Detect which cell encompasses the target text, then output its [X, Y] center coordinate. 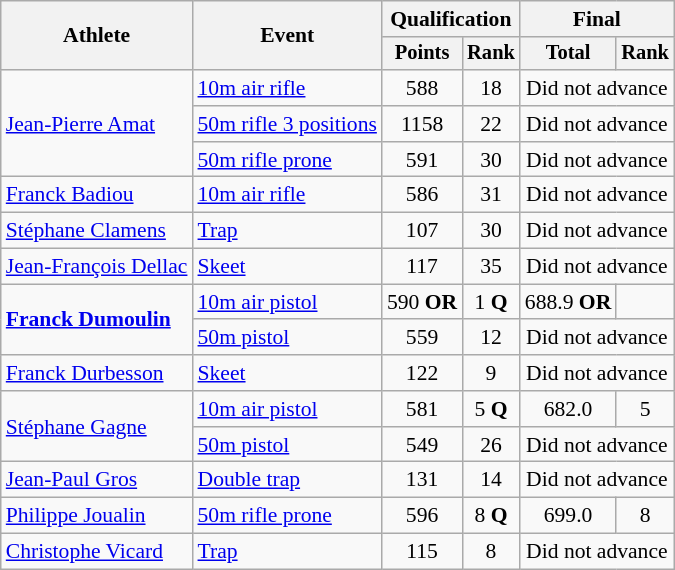
1 Q [491, 302]
559 [422, 338]
1158 [422, 124]
22 [491, 124]
Philippe Joualin [97, 516]
Franck Dumoulin [97, 320]
Christophe Vicard [97, 552]
Athlete [97, 36]
549 [422, 445]
5 Q [491, 409]
Franck Durbesson [97, 373]
12 [491, 338]
586 [422, 195]
Jean-Paul Gros [97, 480]
26 [491, 445]
50m rifle 3 positions [286, 124]
8 Q [491, 516]
35 [491, 267]
18 [491, 88]
117 [422, 267]
699.0 [568, 516]
Event [286, 36]
Jean-Pierre Amat [97, 124]
688.9 OR [568, 302]
Qualification [451, 19]
Final [597, 19]
31 [491, 195]
682.0 [568, 409]
581 [422, 409]
115 [422, 552]
131 [422, 480]
Franck Badiou [97, 195]
Stéphane Clamens [97, 231]
596 [422, 516]
122 [422, 373]
590 OR [422, 302]
9 [491, 373]
591 [422, 160]
14 [491, 480]
Jean-François Dellac [97, 267]
588 [422, 88]
Stéphane Gagne [97, 426]
Total [568, 54]
Double trap [286, 480]
5 [645, 409]
Points [422, 54]
107 [422, 231]
